Provide the [x, y] coordinate of the cell's center where the given text is located.  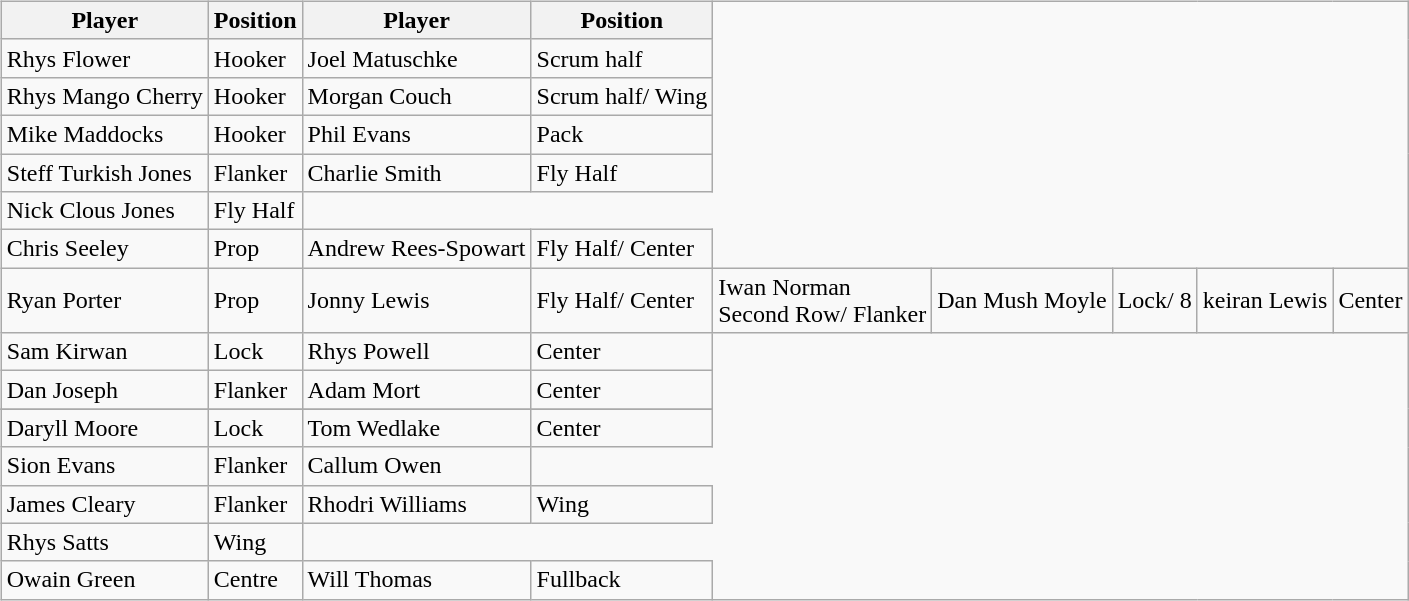
Owain Green [104, 580]
Morgan Couch [416, 96]
Andrew Rees-Spowart [416, 249]
Rhys Powell [416, 352]
Dan Joseph [104, 390]
Jonny Lewis [416, 300]
Tom Wedlake [416, 428]
Scrum half/ Wing [622, 96]
Daryll Moore [104, 428]
Will Thomas [416, 580]
Rhys Mango Cherry [104, 96]
Adam Mort [416, 390]
Sion Evans [104, 466]
Rhodri Williams [416, 504]
Joel Matuschke [416, 58]
Rhys Satts [104, 542]
James Cleary [104, 504]
Ryan Porter [104, 300]
Mike Maddocks [104, 134]
Scrum half [622, 58]
Rhys Flower [104, 58]
Callum Owen [416, 466]
Charlie Smith [416, 173]
Lock/ 8 [1154, 300]
Fullback [622, 580]
Pack [622, 134]
Phil Evans [416, 134]
keiran Lewis [1265, 300]
Chris Seeley [104, 249]
Iwan NormanSecond Row/ Flanker [822, 300]
Nick Clous Jones [104, 211]
Dan Mush Moyle [1022, 300]
Centre [255, 580]
Steff Turkish Jones [104, 173]
Sam Kirwan [104, 352]
